Return [x, y] of the center of cell containing provided text 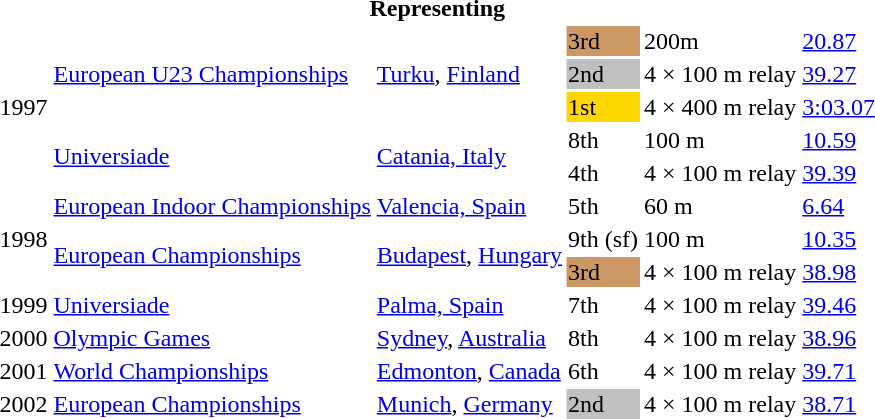
5th [604, 206]
Catania, Italy [469, 156]
European Indoor Championships [212, 206]
Sydney, Australia [469, 338]
Turku, Finland [469, 74]
9th (sf) [604, 239]
Palma, Spain [469, 305]
7th [604, 305]
Valencia, Spain [469, 206]
4 × 400 m relay [720, 107]
6th [604, 371]
European U23 Championships [212, 74]
Budapest, Hungary [469, 256]
200m [720, 41]
1st [604, 107]
World Championships [212, 371]
Olympic Games [212, 338]
Munich, Germany [469, 404]
60 m [720, 206]
Edmonton, Canada [469, 371]
4th [604, 173]
